From the cell containing the given text, extract its center point as [X, Y] coordinate. 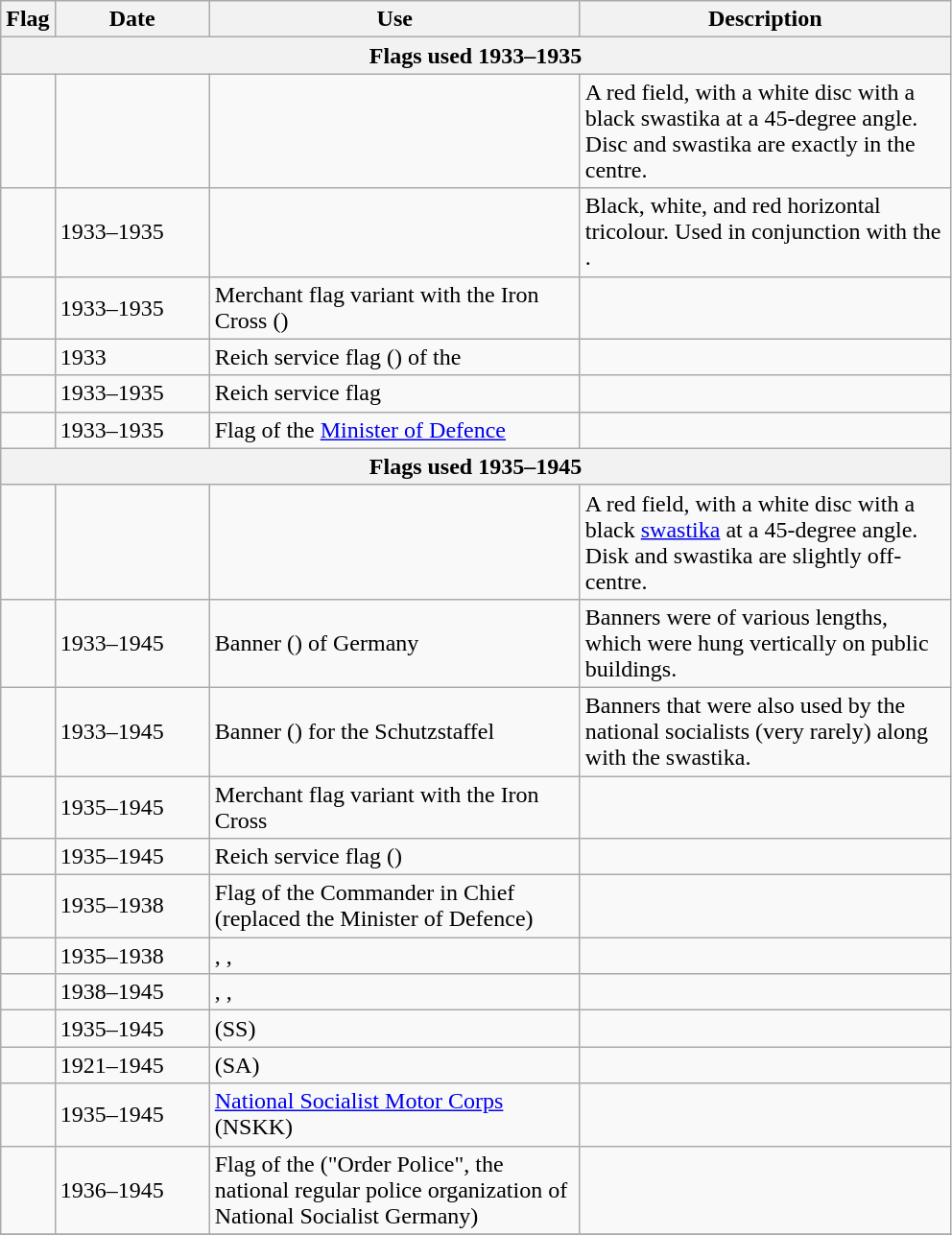
Date [132, 19]
A red field, with a white disc with a black swastika at a 45-degree angle. Disk and swastika are slightly off-centre. [765, 541]
1933 [132, 357]
Use [394, 19]
Banners were of various lengths, which were hung vertically on public buildings. [765, 643]
1938–1945 [132, 992]
Black, white, and red horizontal tricolour. Used in conjunction with the . [765, 232]
Flag of the ("Order Police", the national regular police organization of National Socialist Germany) [394, 1190]
National Socialist Motor Corps (NSKK) [394, 1115]
Description [765, 19]
Banner () of Germany [394, 643]
Reich service flag [394, 393]
Banners that were also used by the national socialists (very rarely) along with the swastika. [765, 731]
Flag [28, 19]
(SA) [394, 1065]
Reich service flag () [394, 857]
Merchant flag variant with the Iron Cross [394, 806]
Banner () for the Schutzstaffel [394, 731]
Reich service flag () of the [394, 357]
1936–1945 [132, 1190]
(SS) [394, 1029]
Flag of the Minister of Defence [394, 430]
1921–1945 [132, 1065]
A red field, with a white disc with a black swastika at a 45-degree angle. Disc and swastika are exactly in the centre. [765, 131]
Flags used 1933–1935 [476, 56]
Flag of the Commander in Chief (replaced the Minister of Defence) [394, 906]
Merchant flag variant with the Iron Cross () [394, 307]
Flags used 1935–1945 [476, 466]
